Provide the (x, y) coordinate of the cell's center where the given text is located.  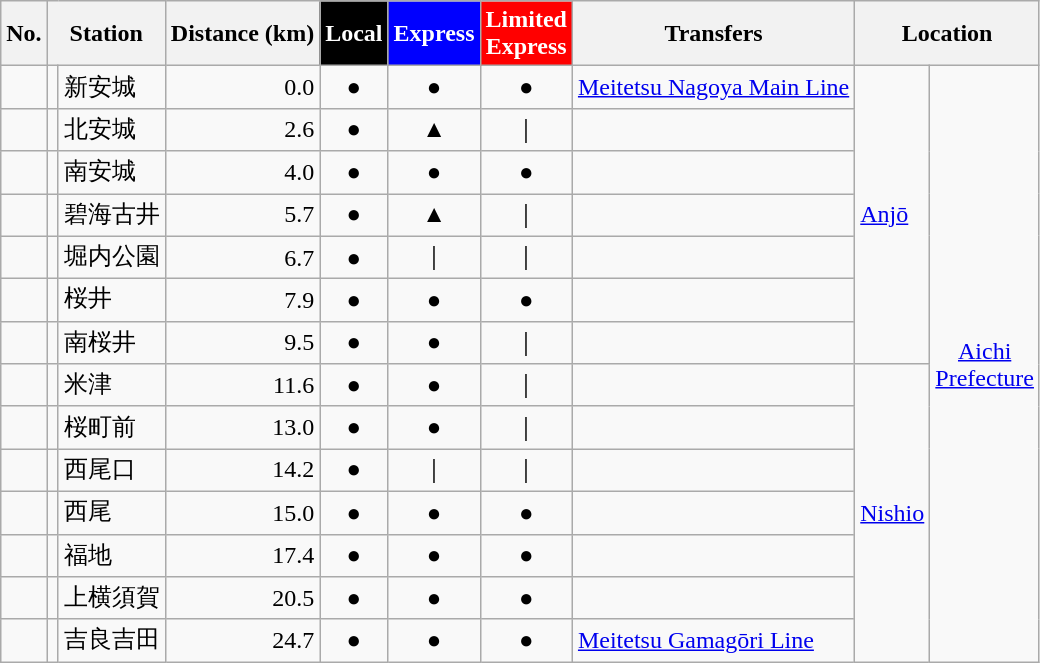
西尾 (112, 512)
20.5 (242, 598)
Location (948, 34)
Transfers (713, 34)
0.0 (242, 88)
新安城 (112, 88)
西尾口 (112, 470)
碧海古井 (112, 216)
桜町前 (112, 428)
24.7 (242, 640)
上横須賀 (112, 598)
Meitetsu Nagoya Main Line (713, 88)
米津 (112, 386)
Distance (km) (242, 34)
Aichi Prefecture (985, 364)
5.7 (242, 216)
北安城 (112, 130)
17.4 (242, 556)
吉良吉田 (112, 640)
Meitetsu Gamagōri Line (713, 640)
4.0 (242, 172)
15.0 (242, 512)
No. (24, 34)
14.2 (242, 470)
11.6 (242, 386)
桜井 (112, 300)
Station (106, 34)
Local (354, 34)
南桜井 (112, 342)
南安城 (112, 172)
13.0 (242, 428)
7.9 (242, 300)
Limited Express (526, 34)
6.7 (242, 258)
9.5 (242, 342)
Express (434, 34)
福地 (112, 556)
Nishio (892, 513)
2.6 (242, 130)
Anjō (892, 215)
堀内公園 (112, 258)
